Return the (X, Y) coordinate for the center point of the cell that contains the specified text.  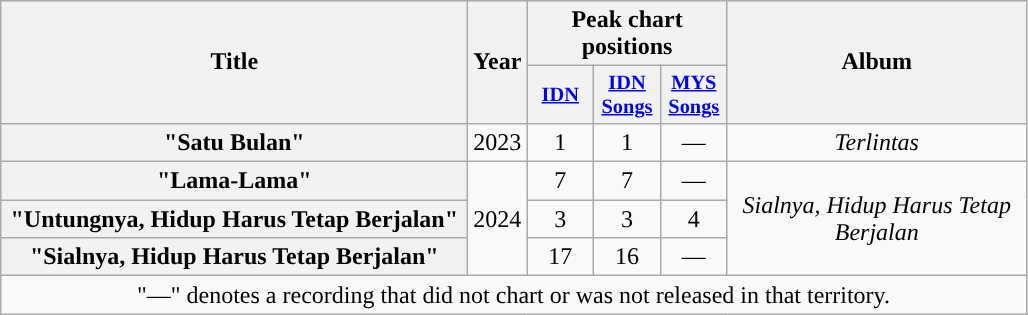
17 (560, 257)
Album (876, 62)
"Sialnya, Hidup Harus Tetap Berjalan" (234, 257)
MYS Songs (694, 95)
Terlintas (876, 142)
2024 (498, 219)
4 (694, 219)
"Untungnya, Hidup Harus Tetap Berjalan" (234, 219)
"Lama-Lama" (234, 181)
16 (628, 257)
Peak chart positions (627, 34)
IDN (560, 95)
Title (234, 62)
Sialnya, Hidup Harus Tetap Berjalan (876, 219)
IDN Songs (628, 95)
"Satu Bulan" (234, 142)
2023 (498, 142)
"—" denotes a recording that did not chart or was not released in that territory. (514, 295)
Year (498, 62)
